Determine the (x, y) coordinate at the center of the cell enclosing the given text.  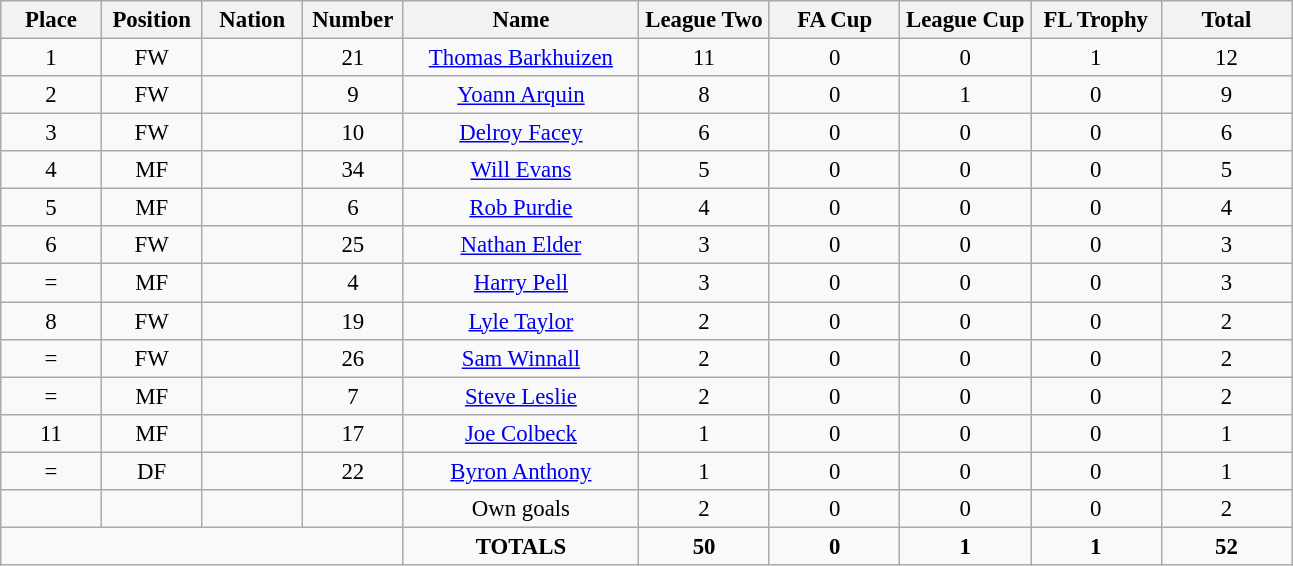
Position (152, 20)
DF (152, 471)
17 (354, 433)
25 (354, 245)
Nathan Elder (521, 245)
Name (521, 20)
FL Trophy (1096, 20)
Will Evans (521, 170)
League Two (704, 20)
34 (354, 170)
22 (354, 471)
Rob Purdie (521, 208)
7 (354, 396)
Thomas Barkhuizen (521, 58)
FA Cup (834, 20)
Lyle Taylor (521, 321)
Nation (252, 20)
Yoann Arquin (521, 95)
19 (354, 321)
10 (354, 133)
12 (1226, 58)
21 (354, 58)
Total (1226, 20)
Sam Winnall (521, 358)
Number (354, 20)
Place (52, 20)
50 (704, 546)
Delroy Facey (521, 133)
52 (1226, 546)
Own goals (521, 509)
26 (354, 358)
Byron Anthony (521, 471)
League Cup (966, 20)
TOTALS (521, 546)
Steve Leslie (521, 396)
Joe Colbeck (521, 433)
Harry Pell (521, 283)
